Return (x, y) of the center of cell containing provided text 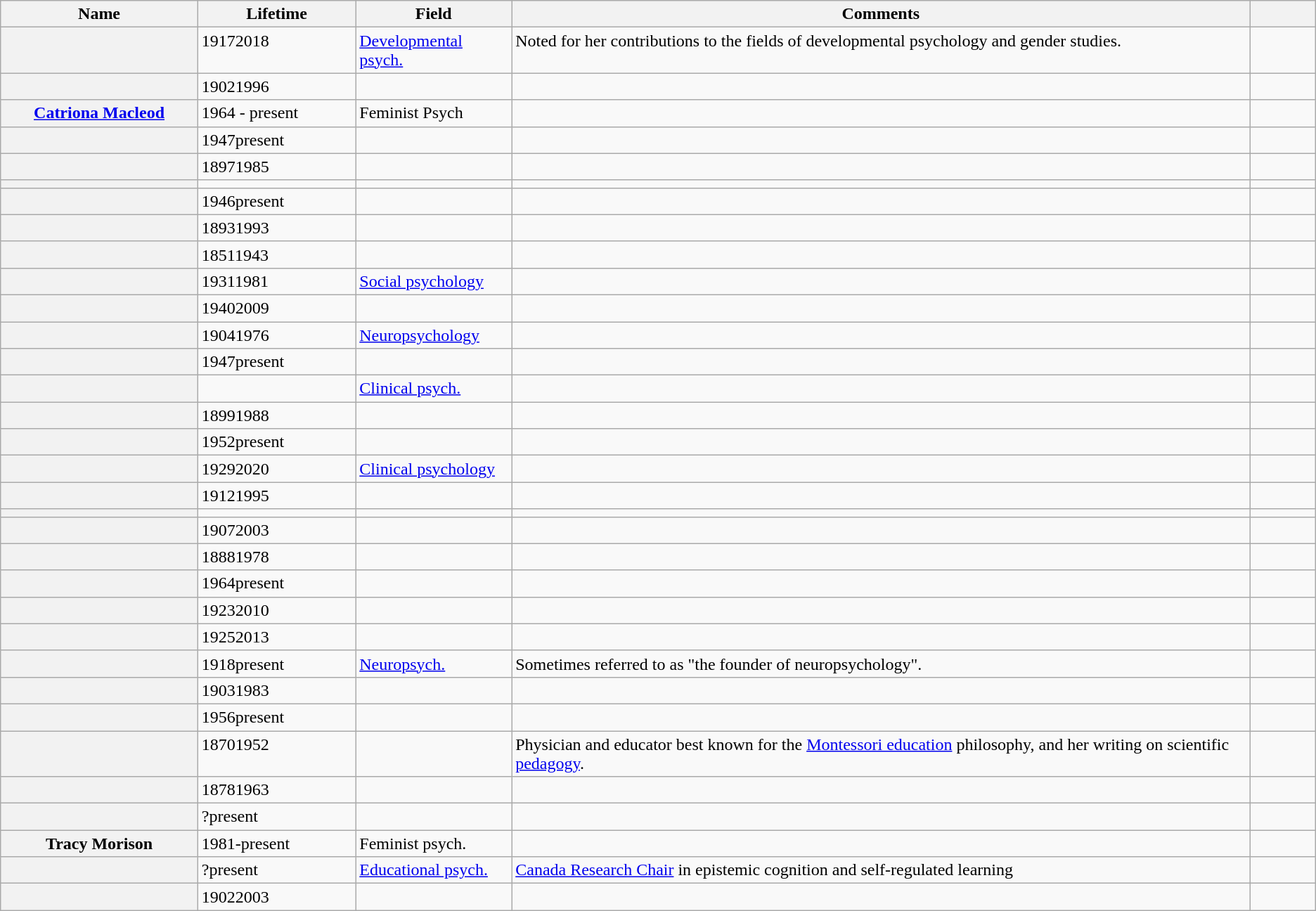
Neuropsych. (434, 664)
19031983 (276, 690)
Developmental psych. (434, 51)
18701952 (276, 754)
Catriona Macleod (100, 113)
Neuropsychology (434, 335)
Social psychology (434, 281)
19021996 (276, 86)
18931993 (276, 228)
Sometimes referred to as "the founder of neuropsychology". (881, 664)
19041976 (276, 335)
19172018 (276, 51)
18781963 (276, 790)
18881978 (276, 557)
1981-present (276, 844)
19121995 (276, 496)
1918present (276, 664)
18511943 (276, 254)
19292020 (276, 469)
Name (100, 14)
1956present (276, 717)
Educational psych. (434, 870)
Feminist psych. (434, 844)
1964present (276, 583)
Noted for her contributions to the fields of developmental psychology and gender studies. (881, 51)
Field (434, 14)
19311981 (276, 281)
1946present (276, 201)
Lifetime (276, 14)
19072003 (276, 530)
Comments (881, 14)
18991988 (276, 415)
Tracy Morison (100, 844)
19402009 (276, 308)
19022003 (276, 897)
Clinical psychology (434, 469)
Physician and educator best known for the Montessori education philosophy, and her writing on scientific pedagogy. (881, 754)
18971985 (276, 167)
19252013 (276, 637)
1964 - present (276, 113)
Clinical psych. (434, 389)
Canada Research Chair in epistemic cognition and self-regulated learning (881, 870)
1952present (276, 442)
Feminist Psych (434, 113)
19232010 (276, 610)
